Identify which cell holds the provided text, then report its [X, Y] central coordinate. 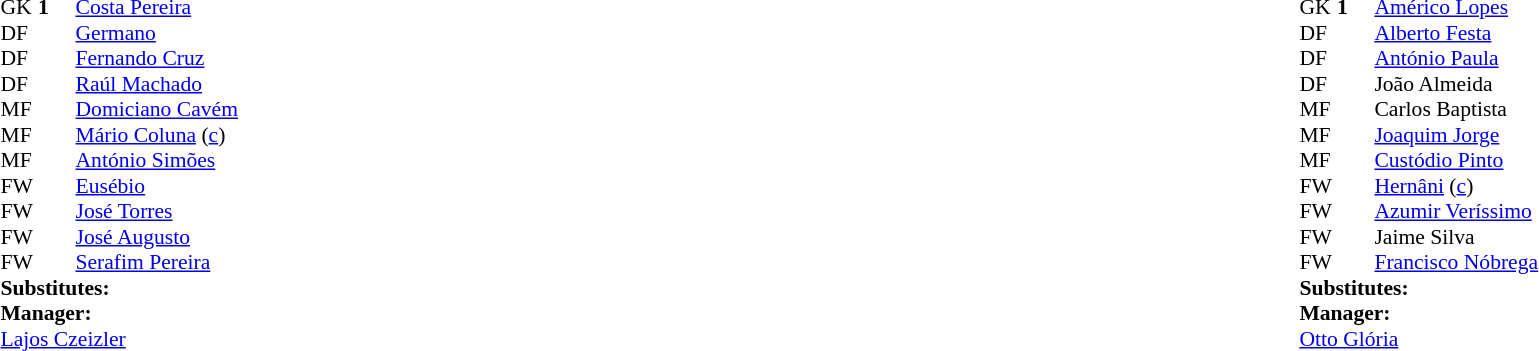
Fernando Cruz [157, 59]
João Almeida [1456, 84]
Serafim Pereira [157, 263]
Domiciano Cavém [157, 109]
Custódio Pinto [1456, 161]
Carlos Baptista [1456, 109]
José Augusto [157, 237]
Mário Coluna (c) [157, 135]
Francisco Nóbrega [1456, 263]
António Simões [157, 161]
José Torres [157, 211]
Hernâni (c) [1456, 186]
Alberto Festa [1456, 33]
Raúl Machado [157, 84]
António Paula [1456, 59]
Joaquim Jorge [1456, 135]
Azumir Veríssimo [1456, 211]
Eusébio [157, 186]
Jaime Silva [1456, 237]
Germano [157, 33]
